Determine the [X, Y] coordinate at the center of the cell enclosing the given text.  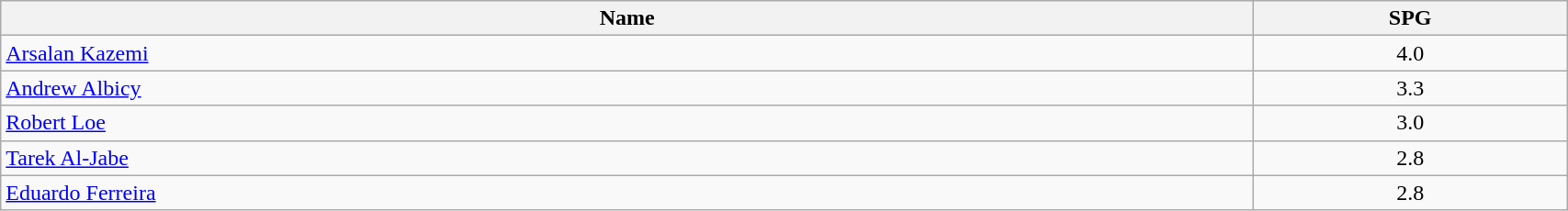
3.3 [1411, 88]
SPG [1411, 18]
Andrew Albicy [627, 88]
Name [627, 18]
Robert Loe [627, 123]
Arsalan Kazemi [627, 53]
4.0 [1411, 53]
Eduardo Ferreira [627, 193]
3.0 [1411, 123]
Tarek Al-Jabe [627, 158]
